Pinpoint the cell where the given text exists, returning its [X, Y] midpoint coordinate. 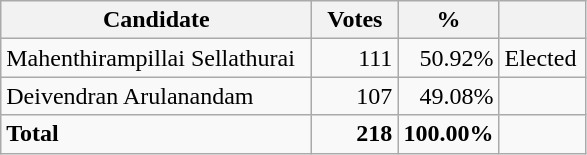
49.08% [448, 96]
Deivendran Arulanandam [156, 96]
Elected [542, 58]
Total [156, 134]
111 [355, 58]
Mahenthirampillai Sellathurai [156, 58]
218 [355, 134]
100.00% [448, 134]
107 [355, 96]
Votes [355, 20]
Candidate [156, 20]
% [448, 20]
50.92% [448, 58]
